Return (x, y) of the center of cell containing provided text 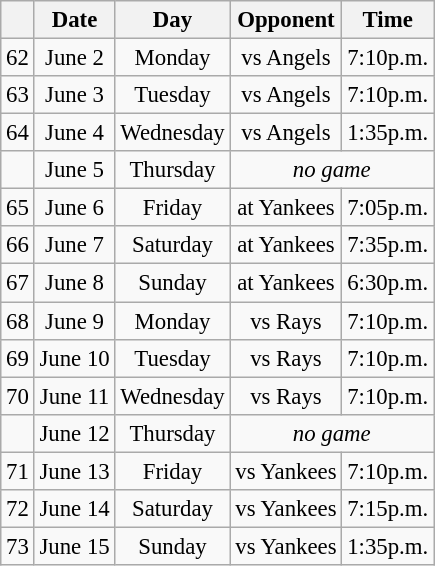
June 12 (74, 433)
Date (74, 20)
71 (18, 471)
7:35p.m. (388, 245)
66 (18, 245)
62 (18, 58)
June 10 (74, 358)
7:15p.m. (388, 509)
June 8 (74, 283)
70 (18, 396)
June 14 (74, 509)
72 (18, 509)
June 15 (74, 546)
June 9 (74, 321)
June 13 (74, 471)
68 (18, 321)
June 3 (74, 95)
June 5 (74, 170)
6:30p.m. (388, 283)
64 (18, 133)
June 7 (74, 245)
Opponent (286, 20)
June 6 (74, 208)
65 (18, 208)
67 (18, 283)
7:05p.m. (388, 208)
63 (18, 95)
June 11 (74, 396)
June 2 (74, 58)
Time (388, 20)
73 (18, 546)
June 4 (74, 133)
69 (18, 358)
Day (172, 20)
